Output the (x, y) coordinate of the center of the cell containing the given text.  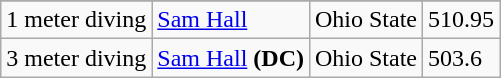
1 meter diving (76, 20)
503.6 (462, 58)
510.95 (462, 20)
Sam Hall (231, 20)
Sam Hall (DC) (231, 58)
3 meter diving (76, 58)
